From the cell containing the given text, extract its center point as (X, Y) coordinate. 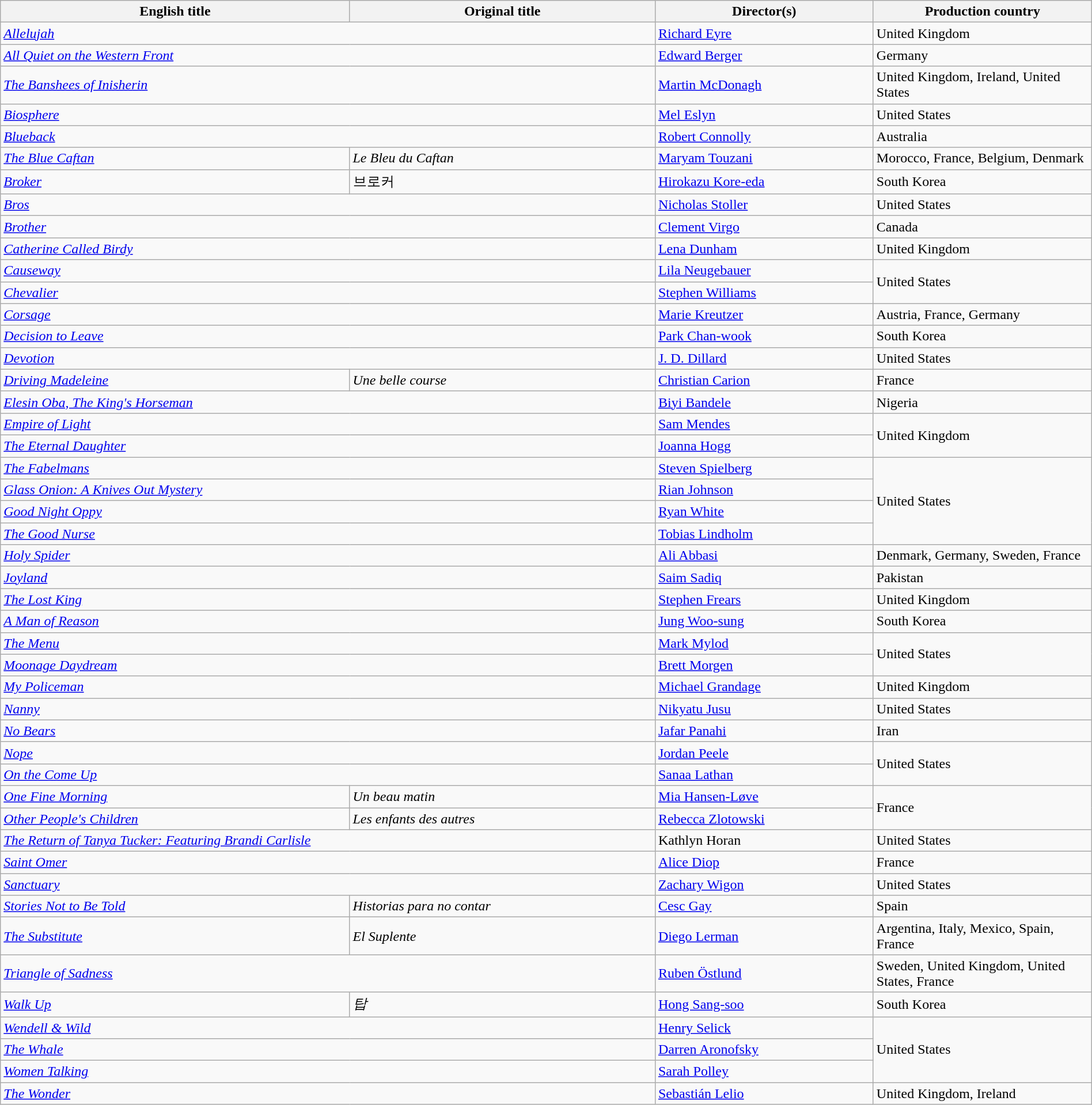
Sanctuary (328, 884)
Mel Eslyn (764, 115)
Argentina, Italy, Mexico, Spain, France (983, 936)
One Fine Morning (175, 796)
Brother (328, 227)
Joyland (328, 578)
Jung Woo-sung (764, 621)
Marie Kreutzer (764, 314)
Allelujah (328, 33)
Driving Madeleine (175, 380)
Production country (983, 12)
The Eternal Daughter (328, 446)
Jafar Panahi (764, 731)
Triangle of Sadness (328, 973)
Zachary Wigon (764, 884)
Broker (175, 182)
United Kingdom, Ireland (983, 1093)
Les enfants des autres (502, 818)
Chevalier (328, 293)
The Lost King (328, 599)
Michael Grandage (764, 687)
Original title (502, 12)
The Wonder (328, 1093)
Women Talking (328, 1072)
Darren Aronofsky (764, 1050)
The Good Nurse (328, 534)
Ryan White (764, 512)
Henry Selick (764, 1028)
Nanny (328, 709)
The Fabelmans (328, 468)
United Kingdom, Ireland, United States (983, 85)
탑 (502, 1004)
Nicholas Stoller (764, 205)
Biosphere (328, 115)
Nikyatu Jusu (764, 709)
Decision to Leave (328, 336)
브로커 (502, 182)
Robert Connolly (764, 136)
Une belle course (502, 380)
The Banshees of Inisherin (328, 85)
Sebastián Lelio (764, 1093)
Denmark, Germany, Sweden, France (983, 556)
The Return of Tanya Tucker: Featuring Brandi Carlisle (328, 841)
Germany (983, 55)
Ruben Östlund (764, 973)
Hong Sang-soo (764, 1004)
Lila Neugebauer (764, 271)
No Bears (328, 731)
Director(s) (764, 12)
The Whale (328, 1050)
Australia (983, 136)
Rian Johnson (764, 490)
Catherine Called Birdy (328, 249)
Austria, France, Germany (983, 314)
English title (175, 12)
Iran (983, 731)
A Man of Reason (328, 621)
Brett Morgen (764, 665)
The Substitute (175, 936)
Kathlyn Horan (764, 841)
Diego Lerman (764, 936)
On the Come Up (328, 774)
Un beau matin (502, 796)
Lena Dunham (764, 249)
Biyi Bandele (764, 402)
Ali Abbasi (764, 556)
Cesc Gay (764, 906)
Christian Carion (764, 380)
Jordan Peele (764, 753)
Martin McDonagh (764, 85)
Glass Onion: A Knives Out Mystery (328, 490)
Stories Not to Be Told (175, 906)
Moonage Daydream (328, 665)
Alice Diop (764, 863)
Canada (983, 227)
El Suplente (502, 936)
Holy Spider (328, 556)
Mia Hansen-Løve (764, 796)
The Menu (328, 643)
Rebecca Zlotowski (764, 818)
Maryam Touzani (764, 158)
Devotion (328, 358)
Richard Eyre (764, 33)
Walk Up (175, 1004)
Le Bleu du Caftan (502, 158)
Pakistan (983, 578)
Blueback (328, 136)
Historias para no contar (502, 906)
Stephen Frears (764, 599)
Good Night Oppy (328, 512)
All Quiet on the Western Front (328, 55)
Saint Omer (328, 863)
Elesin Oba, The King's Horseman (328, 402)
Causeway (328, 271)
Empire of Light (328, 424)
Edward Berger (764, 55)
Sanaa Lathan (764, 774)
Nigeria (983, 402)
Joanna Hogg (764, 446)
My Policeman (328, 687)
Morocco, France, Belgium, Denmark (983, 158)
J. D. Dillard (764, 358)
Mark Mylod (764, 643)
Sarah Polley (764, 1072)
Steven Spielberg (764, 468)
Nope (328, 753)
Park Chan-wook (764, 336)
Saim Sadiq (764, 578)
Stephen Williams (764, 293)
Spain (983, 906)
Hirokazu Kore-eda (764, 182)
Corsage (328, 314)
Wendell & Wild (328, 1028)
Bros (328, 205)
Sam Mendes (764, 424)
Other People's Children (175, 818)
Sweden, United Kingdom, United States, France (983, 973)
Tobias Lindholm (764, 534)
The Blue Caftan (175, 158)
Clement Virgo (764, 227)
